Detect which cell encompasses the target text, then output its [x, y] center coordinate. 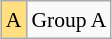
Group A [68, 20]
A [14, 20]
